Determine the [X, Y] coordinate at the center of the cell enclosing the given text.  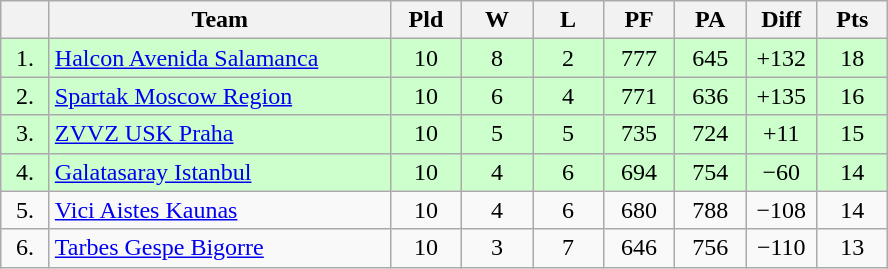
Tarbes Gespe Bigorre [220, 248]
+135 [782, 96]
771 [640, 96]
1. [26, 58]
+11 [782, 134]
2 [568, 58]
735 [640, 134]
3. [26, 134]
ZVVZ USK Praha [220, 134]
PF [640, 20]
−110 [782, 248]
18 [852, 58]
788 [710, 210]
Halcon Avenida Salamanca [220, 58]
Spartak Moscow Region [220, 96]
Pts [852, 20]
777 [640, 58]
680 [640, 210]
13 [852, 248]
5. [26, 210]
Galatasaray Istanbul [220, 172]
754 [710, 172]
4. [26, 172]
−108 [782, 210]
W [496, 20]
645 [710, 58]
15 [852, 134]
+132 [782, 58]
L [568, 20]
636 [710, 96]
646 [640, 248]
756 [710, 248]
7 [568, 248]
6. [26, 248]
694 [640, 172]
8 [496, 58]
Diff [782, 20]
3 [496, 248]
PA [710, 20]
2. [26, 96]
Vici Aistes Kaunas [220, 210]
Pld [426, 20]
724 [710, 134]
16 [852, 96]
Team [220, 20]
−60 [782, 172]
